Capture the cell that displays the provided text and extract its (X, Y) central coordinate. 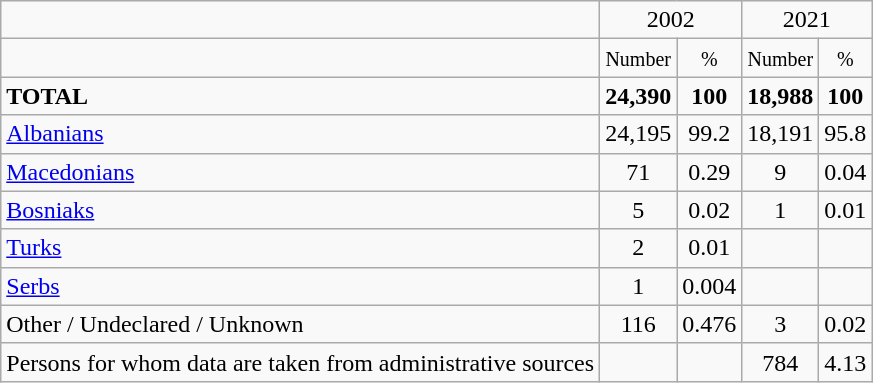
2002 (671, 20)
Other / Undeclared / Unknown (300, 324)
TOTAL (300, 96)
Persons for whom data are taken from administrative sources (300, 362)
Bosniaks (300, 210)
784 (780, 362)
3 (780, 324)
18,988 (780, 96)
0.29 (710, 172)
2 (638, 248)
116 (638, 324)
18,191 (780, 134)
Serbs (300, 286)
2021 (807, 20)
4.13 (846, 362)
0.476 (710, 324)
99.2 (710, 134)
24,390 (638, 96)
24,195 (638, 134)
0.04 (846, 172)
71 (638, 172)
Turks (300, 248)
9 (780, 172)
5 (638, 210)
95.8 (846, 134)
0.004 (710, 286)
Macedonians (300, 172)
Albanians (300, 134)
